Capture the cell that displays the provided text and extract its (x, y) central coordinate. 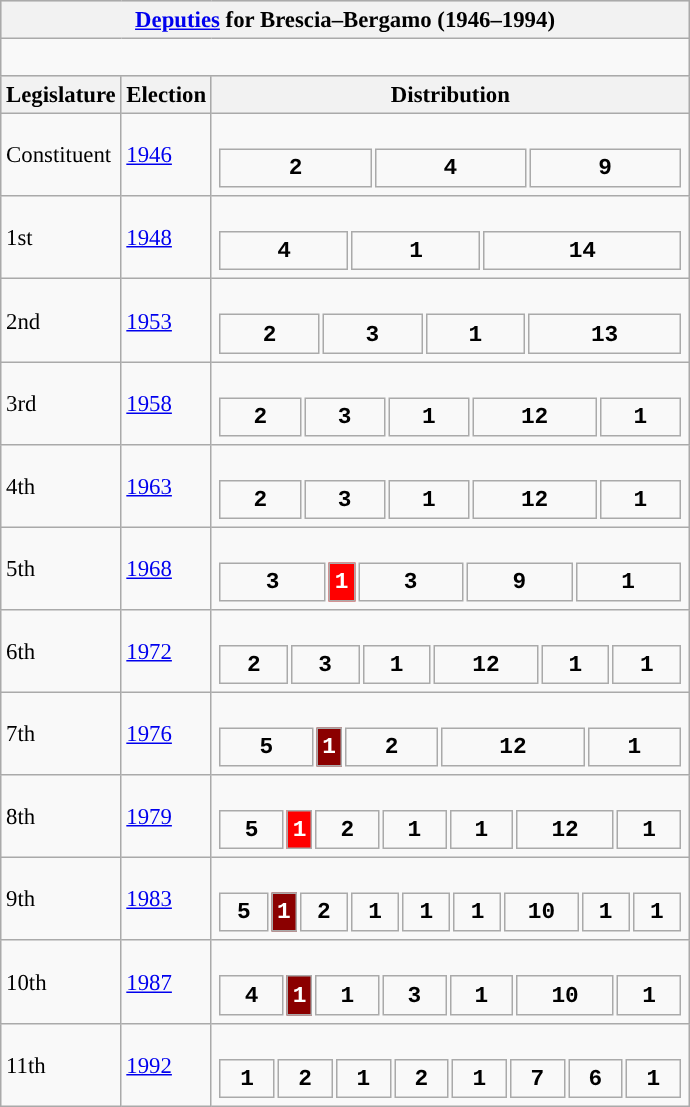
6 (596, 1078)
Constituent (61, 156)
1st (61, 238)
1953 (166, 320)
2 3 1 13 (450, 320)
Distribution (450, 95)
7th (61, 734)
5 1 2 1 1 12 1 (450, 816)
4 1 1 3 1 10 1 (450, 982)
1946 (166, 156)
8th (61, 816)
1979 (166, 816)
6th (61, 652)
1963 (166, 486)
14 (582, 252)
Election (166, 95)
1968 (166, 568)
11th (61, 1064)
5th (61, 568)
9th (61, 900)
4th (61, 486)
1987 (166, 982)
5 1 2 1 1 1 10 1 1 (450, 900)
2 4 9 (450, 156)
2 3 1 12 1 1 (450, 652)
3rd (61, 404)
3 1 3 9 1 (450, 568)
7 (538, 1078)
10th (61, 982)
1 2 1 2 1 7 6 1 (450, 1064)
5 1 2 12 1 (450, 734)
Deputies for Brescia–Bergamo (1946–1994) (346, 20)
1976 (166, 734)
13 (604, 334)
1972 (166, 652)
1983 (166, 900)
1958 (166, 404)
2nd (61, 320)
1992 (166, 1064)
Legislature (61, 95)
4 1 14 (450, 238)
1948 (166, 238)
